Locate the cell with the specified text and output its [x, y] center coordinate. 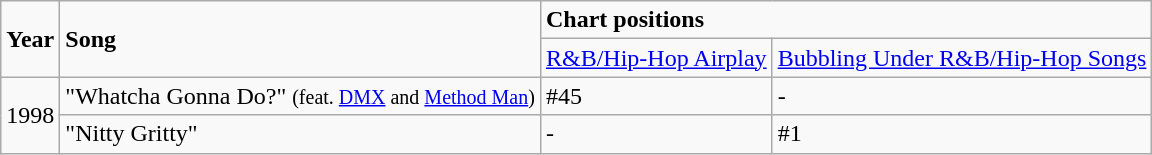
Chart positions [846, 20]
"Whatcha Gonna Do?" (feat. DMX and Method Man) [300, 96]
Song [300, 39]
Bubbling Under R&B/Hip-Hop Songs [962, 58]
"Nitty Gritty" [300, 134]
1998 [30, 115]
#45 [656, 96]
Year [30, 39]
#1 [962, 134]
R&B/Hip-Hop Airplay [656, 58]
